Identify which cell holds the provided text, then report its [X, Y] central coordinate. 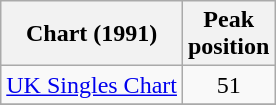
Peakposition [228, 34]
Chart (1991) [92, 34]
UK Singles Chart [92, 85]
51 [228, 85]
